Output the [x, y] coordinate of the center of the cell containing the given text.  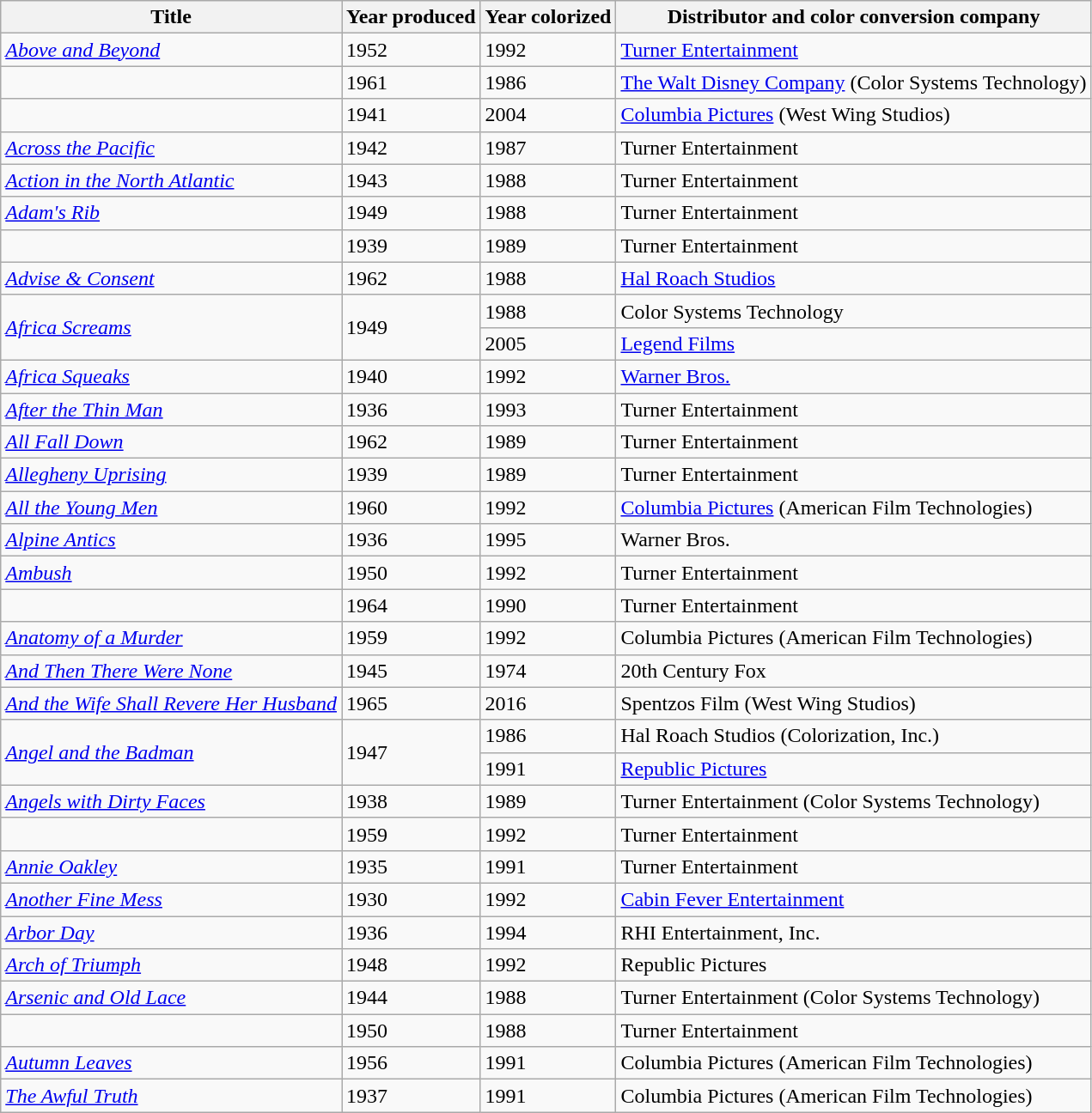
Ambush [172, 573]
1941 [412, 115]
The Awful Truth [172, 1096]
After the Thin Man [172, 410]
1974 [548, 671]
1965 [412, 703]
1952 [412, 50]
1944 [412, 998]
And Then There Were None [172, 671]
All Fall Down [172, 442]
1995 [548, 540]
Alpine Antics [172, 540]
Angel and the Badman [172, 752]
Distributor and color conversion company [854, 17]
1987 [548, 148]
Year colorized [548, 17]
1947 [412, 752]
Another Fine Mess [172, 899]
Allegheny Uprising [172, 475]
1993 [548, 410]
1956 [412, 1063]
Hal Roach Studios [854, 278]
1961 [412, 82]
Above and Beyond [172, 50]
1994 [548, 932]
1964 [412, 605]
Arsenic and Old Lace [172, 998]
Cabin Fever Entertainment [854, 899]
Annie Oakley [172, 867]
Adam's Rib [172, 213]
Across the Pacific [172, 148]
Spentzos Film (West Wing Studios) [854, 703]
2016 [548, 703]
Angels with Dirty Faces [172, 801]
Hal Roach Studios (Colorization, Inc.) [854, 736]
1945 [412, 671]
1990 [548, 605]
Advise & Consent [172, 278]
All the Young Men [172, 508]
1960 [412, 508]
Year produced [412, 17]
20th Century Fox [854, 671]
1948 [412, 965]
Arch of Triumph [172, 965]
1935 [412, 867]
Color Systems Technology [854, 311]
Action in the North Atlantic [172, 180]
And the Wife Shall Revere Her Husband [172, 703]
1940 [412, 376]
Anatomy of a Murder [172, 638]
Africa Squeaks [172, 376]
Africa Screams [172, 327]
2004 [548, 115]
Autumn Leaves [172, 1063]
RHI Entertainment, Inc. [854, 932]
1930 [412, 899]
Columbia Pictures (West Wing Studios) [854, 115]
1943 [412, 180]
Arbor Day [172, 932]
1942 [412, 148]
Legend Films [854, 344]
1937 [412, 1096]
1938 [412, 801]
The Walt Disney Company (Color Systems Technology) [854, 82]
Title [172, 17]
2005 [548, 344]
